Locate the cell with the specified text and output its (x, y) center coordinate. 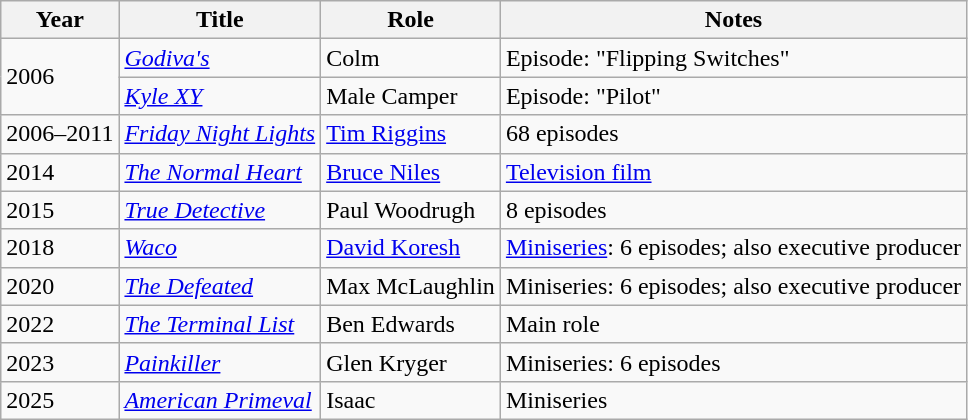
Miniseries (733, 400)
Miniseries: 6 episodes (733, 362)
Max McLaughlin (411, 286)
Main role (733, 324)
2022 (60, 324)
Isaac (411, 400)
Paul Woodrugh (411, 210)
True Detective (220, 210)
Episode: "Pilot" (733, 96)
Role (411, 20)
68 episodes (733, 134)
8 episodes (733, 210)
Godiva's (220, 58)
2006–2011 (60, 134)
Colm (411, 58)
2020 (60, 286)
Episode: "Flipping Switches" (733, 58)
2025 (60, 400)
2006 (60, 77)
American Primeval (220, 400)
Tim Riggins (411, 134)
Male Camper (411, 96)
Glen Kryger (411, 362)
Notes (733, 20)
Year (60, 20)
2015 (60, 210)
The Normal Heart (220, 172)
Television film (733, 172)
Ben Edwards (411, 324)
Bruce Niles (411, 172)
2023 (60, 362)
The Terminal List (220, 324)
The Defeated (220, 286)
David Koresh (411, 248)
2014 (60, 172)
Waco (220, 248)
Painkiller (220, 362)
Friday Night Lights (220, 134)
Kyle XY (220, 96)
2018 (60, 248)
Title (220, 20)
